Return the [x, y] coordinate for the center point of the cell that contains the specified text.  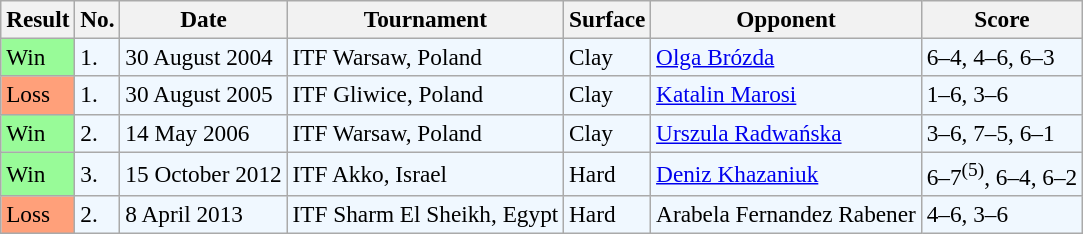
15 October 2012 [204, 173]
6–7(5), 6–4, 6–2 [1002, 173]
Result [38, 19]
ITF Gliwice, Poland [425, 95]
Urszula Radwańska [786, 133]
3. [98, 173]
Score [1002, 19]
14 May 2006 [204, 133]
3–6, 7–5, 6–1 [1002, 133]
Deniz Khazaniuk [786, 173]
6–4, 4–6, 6–3 [1002, 57]
No. [98, 19]
Arabela Fernandez Rabener [786, 214]
ITF Sharm El Sheikh, Egypt [425, 214]
Date [204, 19]
8 April 2013 [204, 214]
4–6, 3–6 [1002, 214]
Opponent [786, 19]
Tournament [425, 19]
30 August 2004 [204, 57]
ITF Akko, Israel [425, 173]
Olga Brózda [786, 57]
Katalin Marosi [786, 95]
30 August 2005 [204, 95]
Surface [608, 19]
1–6, 3–6 [1002, 95]
